From the cell containing the given text, extract its center point as [x, y] coordinate. 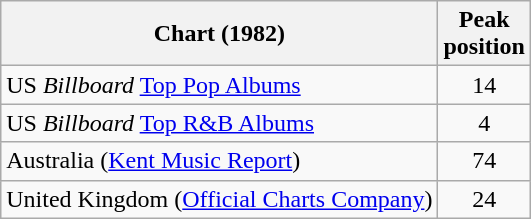
74 [484, 161]
Australia (Kent Music Report) [220, 161]
4 [484, 123]
14 [484, 85]
US Billboard Top Pop Albums [220, 85]
United Kingdom (Official Charts Company) [220, 199]
US Billboard Top R&B Albums [220, 123]
Chart (1982) [220, 34]
Peak position [484, 34]
24 [484, 199]
